From the cell containing the given text, extract its center point as (x, y) coordinate. 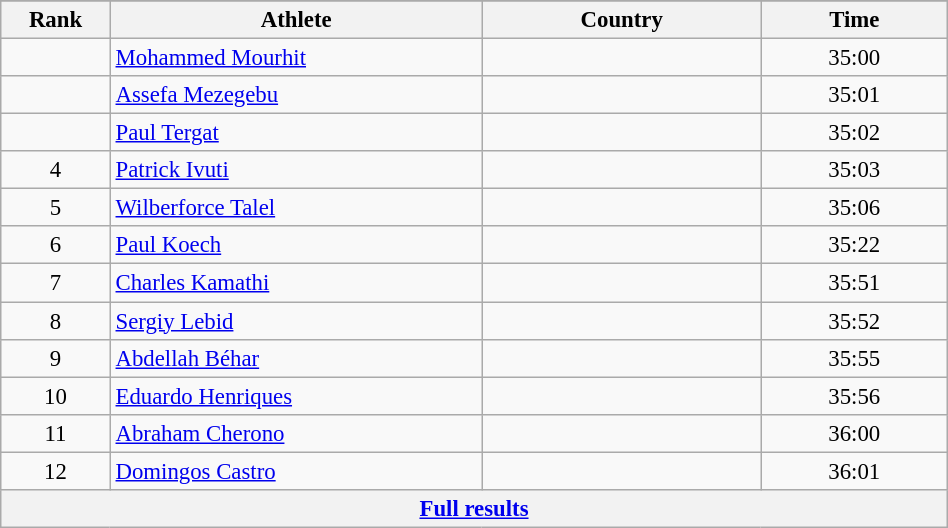
12 (56, 471)
35:55 (854, 358)
Assefa Mezegebu (296, 95)
Sergiy Lebid (296, 321)
10 (56, 396)
Athlete (296, 20)
6 (56, 245)
Country (622, 20)
36:01 (854, 471)
9 (56, 358)
Paul Koech (296, 245)
7 (56, 283)
Rank (56, 20)
Domingos Castro (296, 471)
35:52 (854, 321)
Mohammed Mourhit (296, 58)
Wilberforce Talel (296, 208)
Abdellah Béhar (296, 358)
35:02 (854, 133)
36:00 (854, 433)
Time (854, 20)
35:51 (854, 283)
Patrick Ivuti (296, 170)
35:56 (854, 396)
35:03 (854, 170)
Charles Kamathi (296, 283)
8 (56, 321)
Eduardo Henriques (296, 396)
35:22 (854, 245)
35:00 (854, 58)
5 (56, 208)
Full results (474, 509)
35:01 (854, 95)
4 (56, 170)
35:06 (854, 208)
Paul Tergat (296, 133)
Abraham Cherono (296, 433)
11 (56, 433)
